Capture the cell that displays the provided text and extract its [x, y] central coordinate. 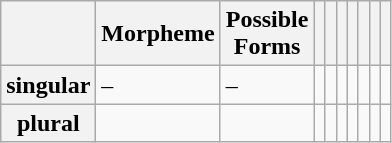
Morpheme [158, 34]
PossibleForms [267, 34]
singular [48, 85]
plural [48, 123]
